Locate the cell with the specified text and output its [X, Y] center coordinate. 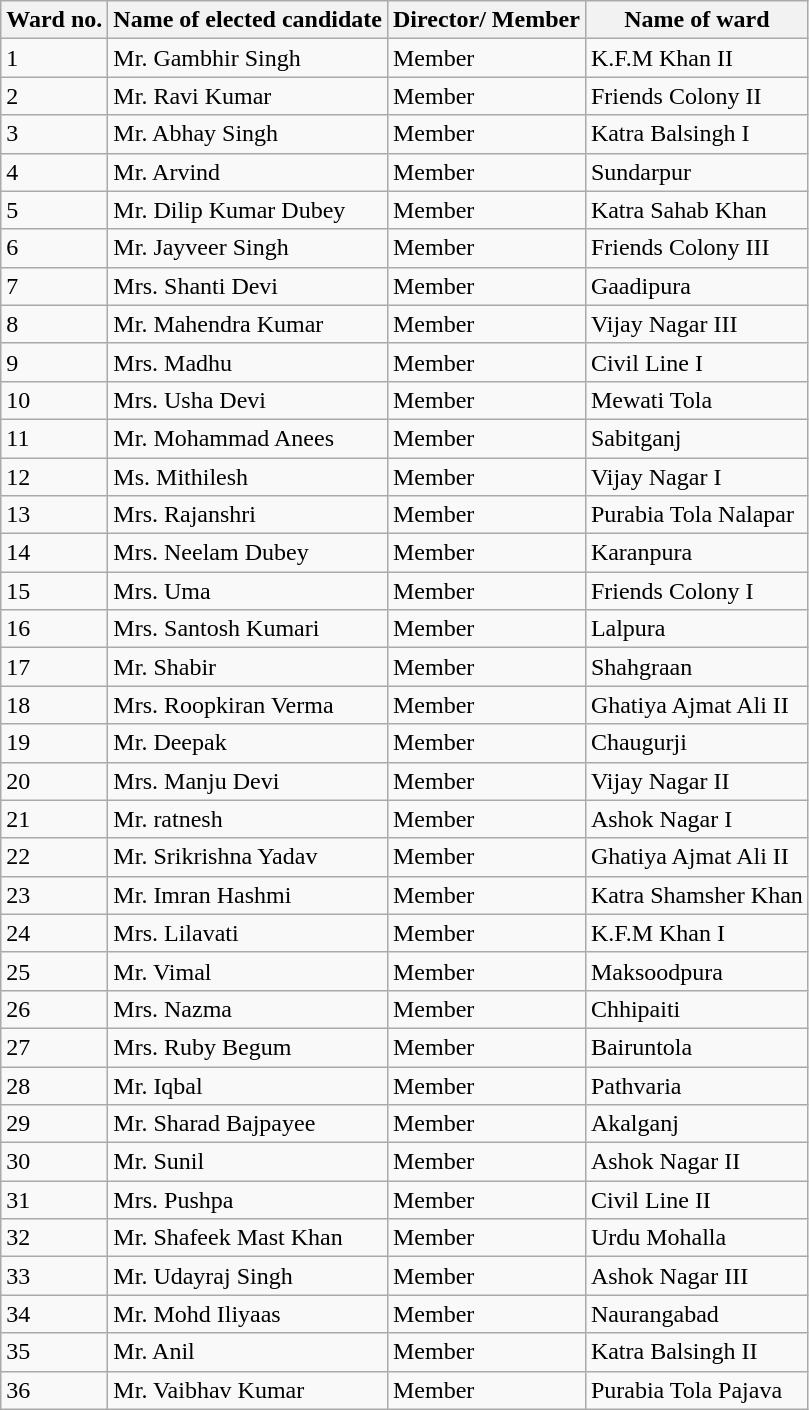
Chaugurji [696, 743]
10 [54, 400]
3 [54, 134]
26 [54, 1009]
Katra Sahab Khan [696, 210]
Ashok Nagar III [696, 1276]
Mr. Deepak [248, 743]
Vijay Nagar III [696, 324]
Maksoodpura [696, 971]
Mr. Iqbal [248, 1085]
33 [54, 1276]
Mr. Jayveer Singh [248, 248]
Mrs. Lilavati [248, 933]
Name of ward [696, 20]
Katra Balsingh II [696, 1352]
Mrs. Nazma [248, 1009]
34 [54, 1314]
Mr. Dilip Kumar Dubey [248, 210]
29 [54, 1124]
Mr. Ravi Kumar [248, 96]
36 [54, 1390]
Mr. Shabir [248, 667]
Mr. Arvind [248, 172]
14 [54, 553]
28 [54, 1085]
Mr. Mohammad Anees [248, 438]
Gaadipura [696, 286]
Vijay Nagar II [696, 781]
1 [54, 58]
16 [54, 629]
Mr. Srikrishna Yadav [248, 857]
Mrs. Manju Devi [248, 781]
19 [54, 743]
Mr. Sunil [248, 1162]
13 [54, 515]
Civil Line I [696, 362]
Bairuntola [696, 1047]
Director/ Member [486, 20]
Mr. Udayraj Singh [248, 1276]
27 [54, 1047]
Mr. Mahendra Kumar [248, 324]
Mrs. Santosh Kumari [248, 629]
Urdu Mohalla [696, 1238]
8 [54, 324]
Mr. Imran Hashmi [248, 895]
Chhipaiti [696, 1009]
Mewati Tola [696, 400]
Akalganj [696, 1124]
Mr. Anil [248, 1352]
22 [54, 857]
Mrs. Rajanshri [248, 515]
K.F.M Khan I [696, 933]
17 [54, 667]
2 [54, 96]
18 [54, 705]
Sundarpur [696, 172]
11 [54, 438]
25 [54, 971]
20 [54, 781]
5 [54, 210]
Ms. Mithilesh [248, 477]
Civil Line II [696, 1200]
24 [54, 933]
Ashok Nagar I [696, 819]
Purabia Tola Pajava [696, 1390]
Ward no. [54, 20]
32 [54, 1238]
Pathvaria [696, 1085]
Friends Colony II [696, 96]
4 [54, 172]
K.F.M Khan II [696, 58]
Mr. Abhay Singh [248, 134]
Mr. ratnesh [248, 819]
Katra Shamsher Khan [696, 895]
Mrs. Uma [248, 591]
Friends Colony III [696, 248]
Purabia Tola Nalapar [696, 515]
Sabitganj [696, 438]
31 [54, 1200]
Mr. Sharad Bajpayee [248, 1124]
21 [54, 819]
Shahgraan [696, 667]
Mr. Vimal [248, 971]
Naurangabad [696, 1314]
Mrs. Shanti Devi [248, 286]
Ashok Nagar II [696, 1162]
Mrs. Madhu [248, 362]
Karanpura [696, 553]
15 [54, 591]
12 [54, 477]
6 [54, 248]
Mr. Vaibhav Kumar [248, 1390]
Katra Balsingh I [696, 134]
Mr. Shafeek Mast Khan [248, 1238]
30 [54, 1162]
Mrs. Ruby Begum [248, 1047]
Vijay Nagar I [696, 477]
9 [54, 362]
Mr. Mohd Iliyaas [248, 1314]
Mrs. Neelam Dubey [248, 553]
Mrs. Roopkiran Verma [248, 705]
7 [54, 286]
35 [54, 1352]
Friends Colony I [696, 591]
23 [54, 895]
Mrs. Pushpa [248, 1200]
Name of elected candidate [248, 20]
Mr. Gambhir Singh [248, 58]
Mrs. Usha Devi [248, 400]
Lalpura [696, 629]
